Scan for the cell matching the given text and deliver its (X, Y) coordinate at center. 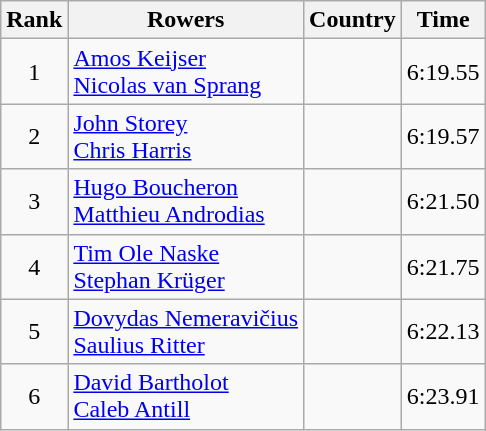
John StoreyChris Harris (186, 136)
6:23.91 (443, 396)
6:22.13 (443, 332)
David BartholotCaleb Antill (186, 396)
Rank (34, 20)
Tim Ole NaskeStephan Krüger (186, 266)
Hugo BoucheronMatthieu Androdias (186, 202)
Dovydas NemeravičiusSaulius Ritter (186, 332)
6:21.50 (443, 202)
Time (443, 20)
6:19.55 (443, 72)
2 (34, 136)
Amos KeijserNicolas van Sprang (186, 72)
5 (34, 332)
4 (34, 266)
Country (353, 20)
1 (34, 72)
3 (34, 202)
Rowers (186, 20)
6:21.75 (443, 266)
6:19.57 (443, 136)
6 (34, 396)
